Search for the cell housing the specified text and yield its [x, y] center coordinate. 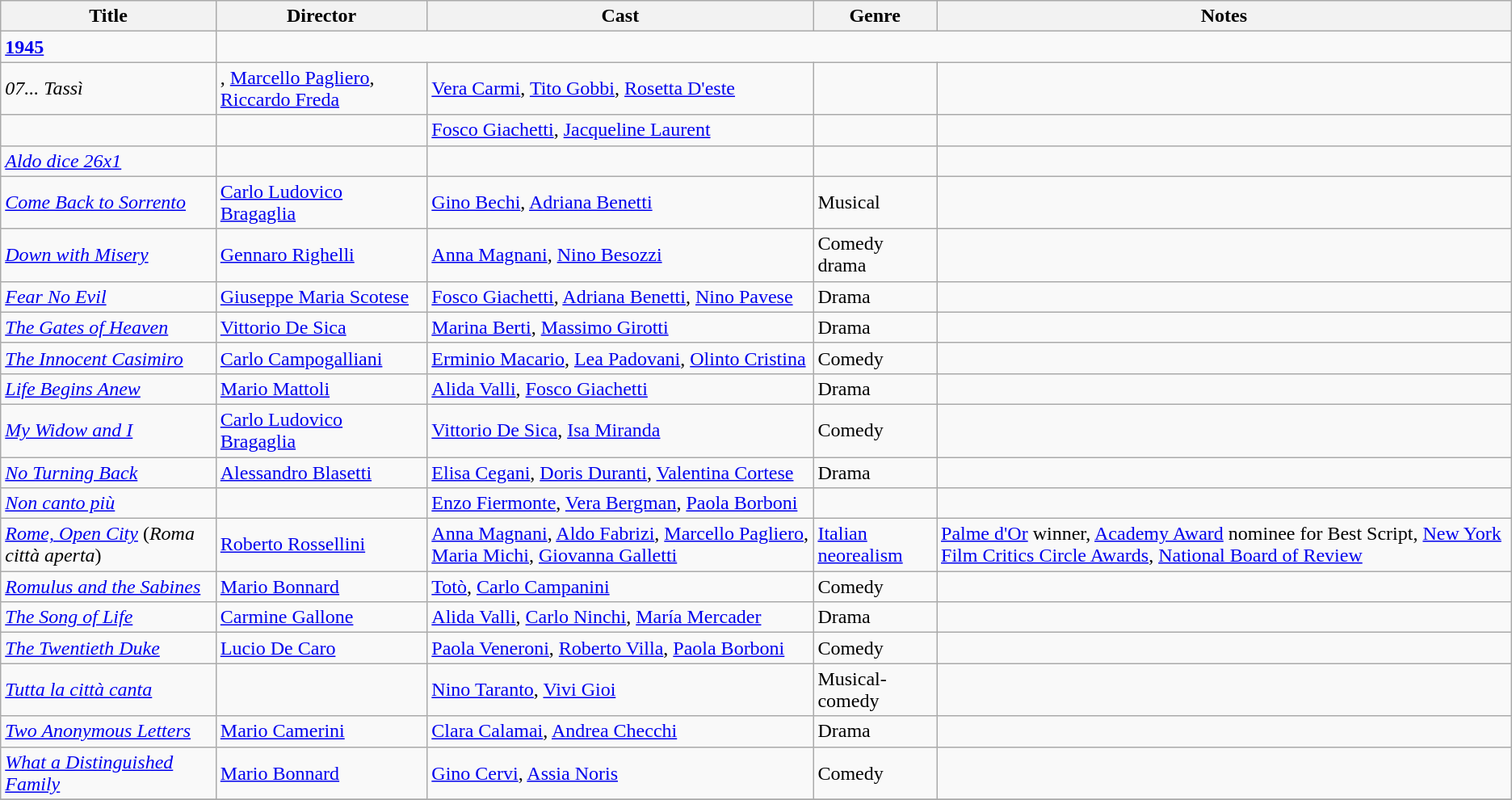
Mario Mattoli [321, 389]
Vittorio De Sica [321, 327]
Anna Magnani, Nino Besozzi [620, 255]
Comedy drama [876, 255]
07... Tassì [108, 89]
Life Begins Anew [108, 389]
Cast [620, 16]
Elisa Cegani, Doris Duranti, Valentina Cortese [620, 473]
The Twentieth Duke [108, 648]
Mario Camerini [321, 731]
Vittorio De Sica, Isa Miranda [620, 430]
Italian neorealism [876, 545]
The Gates of Heaven [108, 327]
Rome, Open City (Roma città aperta) [108, 545]
Fosco Giachetti, Adriana Benetti, Nino Pavese [620, 297]
Aldo dice 26x1 [108, 161]
Musical [876, 202]
Marina Berti, Massimo Girotti [620, 327]
Come Back to Sorrento [108, 202]
Tutta la città canta [108, 690]
Lucio De Caro [321, 648]
Paola Veneroni, Roberto Villa, Paola Borboni [620, 648]
Alessandro Blasetti [321, 473]
Notes [1224, 16]
The Innocent Casimiro [108, 358]
Roberto Rossellini [321, 545]
Genre [876, 16]
Two Anonymous Letters [108, 731]
Palme d'Or winner, Academy Award nominee for Best Script, New York Film Critics Circle Awards, National Board of Review [1224, 545]
Clara Calamai, Andrea Checchi [620, 731]
What a Distinguished Family [108, 773]
Erminio Macario, Lea Padovani, Olinto Cristina [620, 358]
, Marcello Pagliero, Riccardo Freda [321, 89]
No Turning Back [108, 473]
Director [321, 16]
Gino Cervi, Assia Noris [620, 773]
Nino Taranto, Vivi Gioi [620, 690]
Carlo Campogalliani [321, 358]
Giuseppe Maria Scotese [321, 297]
Romulus and the Sabines [108, 587]
My Widow and I [108, 430]
The Song of Life [108, 617]
Non canto più [108, 503]
Gennaro Righelli [321, 255]
Title [108, 16]
Alida Valli, Fosco Giachetti [620, 389]
Totò, Carlo Campanini [620, 587]
Musical-comedy [876, 690]
Down with Misery [108, 255]
Carmine Gallone [321, 617]
Fear No Evil [108, 297]
Gino Bechi, Adriana Benetti [620, 202]
1945 [108, 47]
Fosco Giachetti, Jacqueline Laurent [620, 130]
Enzo Fiermonte, Vera Bergman, Paola Borboni [620, 503]
Alida Valli, Carlo Ninchi, María Mercader [620, 617]
Anna Magnani, Aldo Fabrizi, Marcello Pagliero, Maria Michi, Giovanna Galletti [620, 545]
Vera Carmi, Tito Gobbi, Rosetta D'este [620, 89]
